Find where the given text appears and provide that cell's center as [x, y] coordinate. 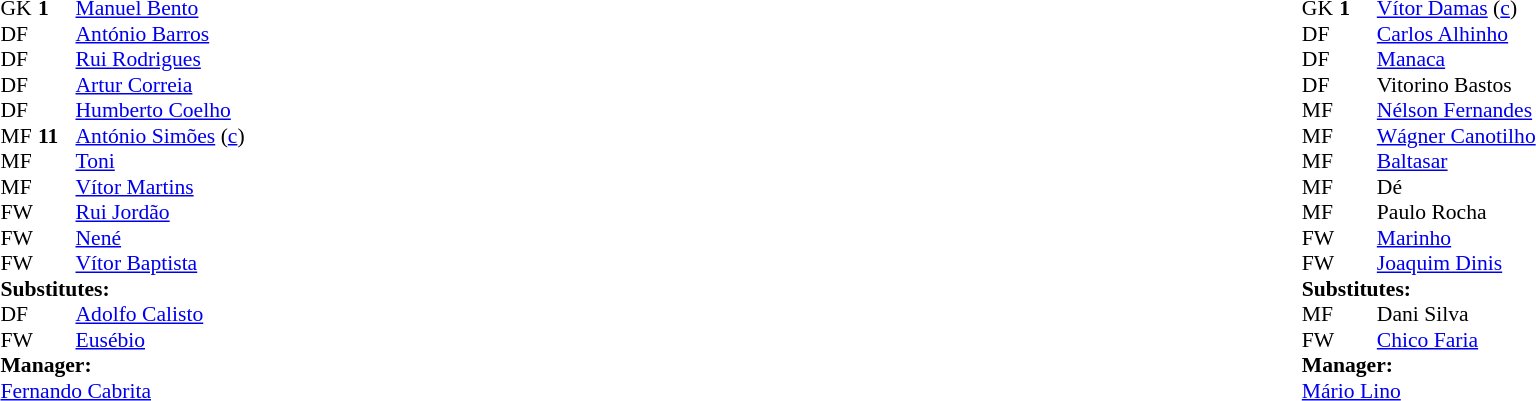
Artur Correia [160, 85]
Toni [160, 161]
Baltasar [1456, 161]
Chico Faria [1456, 340]
Paulo Rocha [1456, 213]
Marinho [1456, 238]
António Simões (c) [160, 136]
Dé [1456, 187]
Vítor Martins [160, 187]
Wágner Canotilho [1456, 136]
Carlos Alhinho [1456, 34]
Rui Rodrigues [160, 59]
Dani Silva [1456, 315]
Adolfo Calisto [160, 315]
Nélson Fernandes [1456, 111]
Nené [160, 238]
11 [57, 136]
Vitorino Bastos [1456, 85]
Joaquim Dinis [1456, 263]
Vítor Baptista [160, 263]
António Barros [160, 34]
Eusébio [160, 340]
Rui Jordão [160, 213]
Manaca [1456, 59]
Humberto Coelho [160, 111]
